Provide the [X, Y] coordinate of the cell's center where the given text is located.  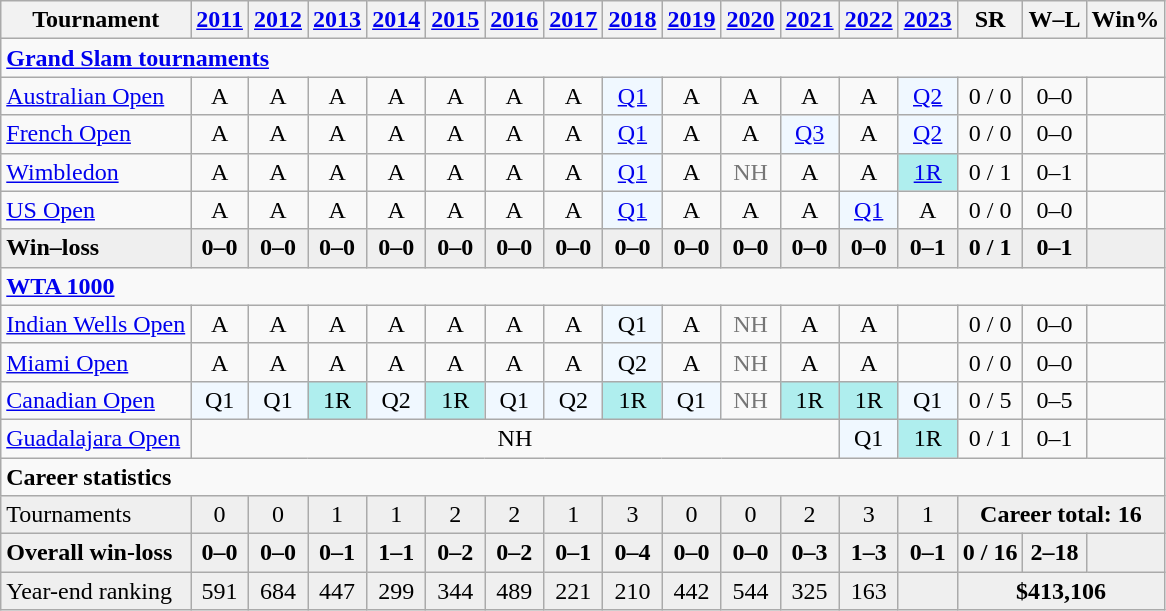
2015 [456, 20]
2–18 [1054, 553]
Indian Wells Open [96, 324]
591 [220, 591]
Tournaments [96, 515]
Career statistics [583, 477]
Grand Slam tournaments [583, 58]
$413,106 [1060, 591]
299 [396, 591]
Canadian Open [96, 400]
0–4 [632, 553]
Overall win-loss [96, 553]
684 [278, 591]
1–1 [396, 553]
2012 [278, 20]
0–5 [1054, 400]
Guadalajara Open [96, 438]
US Open [96, 210]
544 [750, 591]
210 [632, 591]
WTA 1000 [583, 286]
Tournament [96, 20]
2017 [574, 20]
2022 [868, 20]
2023 [928, 20]
Win% [1126, 20]
Wimbledon [96, 172]
2020 [750, 20]
Career total: 16 [1060, 515]
0 / 16 [990, 553]
2011 [220, 20]
French Open [96, 134]
2018 [632, 20]
2016 [514, 20]
221 [574, 591]
Year-end ranking [96, 591]
W–L [1054, 20]
442 [692, 591]
Australian Open [96, 96]
447 [338, 591]
489 [514, 591]
2021 [810, 20]
SR [990, 20]
2014 [396, 20]
163 [868, 591]
2019 [692, 20]
344 [456, 591]
0 / 5 [990, 400]
325 [810, 591]
1–3 [868, 553]
2013 [338, 20]
Q3 [810, 134]
Miami Open [96, 362]
Win–loss [96, 248]
0–3 [810, 553]
